Pinpoint the cell where the given text exists, returning its [X, Y] midpoint coordinate. 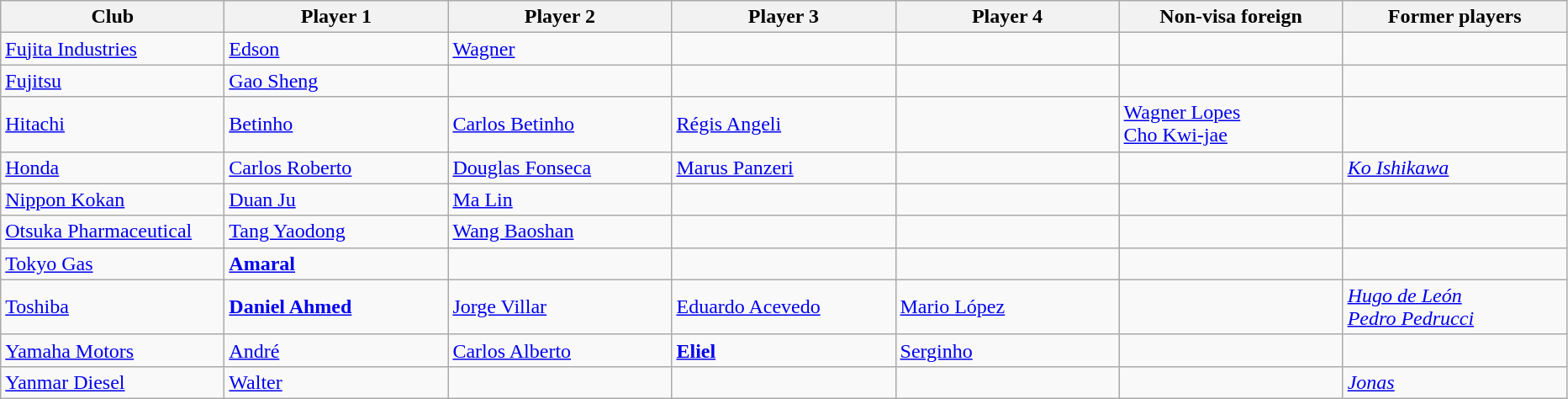
Eliel [784, 350]
Ma Lin [560, 199]
Ko Ishikawa [1454, 168]
Marus Panzeri [784, 168]
Gao Sheng [336, 81]
Carlos Roberto [336, 168]
Duan Ju [336, 199]
Tokyo Gas [113, 263]
Carlos Betinho [560, 125]
Amaral [336, 263]
Serginho [1007, 350]
Toshiba [113, 306]
Yamaha Motors [113, 350]
Jonas [1454, 382]
Jorge Villar [560, 306]
Yanmar Diesel [113, 382]
Player 3 [784, 17]
Wang Baoshan [560, 231]
Player 4 [1007, 17]
Otsuka Pharmaceutical [113, 231]
Hugo de León Pedro Pedrucci [1454, 306]
Douglas Fonseca [560, 168]
Club [113, 17]
Tang Yaodong [336, 231]
Fujitsu [113, 81]
Nippon Kokan [113, 199]
Non-visa foreign [1231, 17]
Carlos Alberto [560, 350]
Honda [113, 168]
Player 2 [560, 17]
André [336, 350]
Fujita Industries [113, 49]
Betinho [336, 125]
Edson [336, 49]
Wagner [560, 49]
Régis Angeli [784, 125]
Eduardo Acevedo [784, 306]
Walter [336, 382]
Former players [1454, 17]
Daniel Ahmed [336, 306]
Player 1 [336, 17]
Mario López [1007, 306]
Hitachi [113, 125]
Wagner Lopes Cho Kwi-jae [1231, 125]
